Find where the given text appears and provide that cell's center as (X, Y) coordinate. 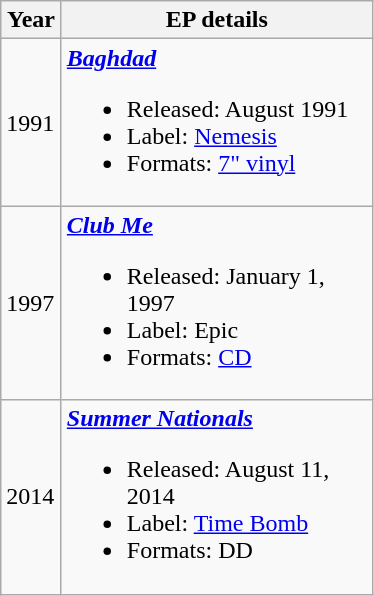
1997 (32, 303)
BaghdadReleased: August 1991Label: NemesisFormats: 7" vinyl (216, 122)
1991 (32, 122)
Year (32, 20)
2014 (32, 497)
Club MeReleased: January 1, 1997Label: EpicFormats: CD (216, 303)
EP details (216, 20)
Summer NationalsReleased: August 11, 2014Label: Time BombFormats: DD (216, 497)
